Find where the given text appears and provide that cell's center as (x, y) coordinate. 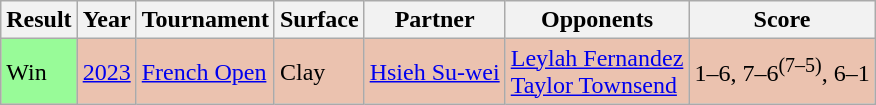
Clay (319, 72)
Win (39, 72)
1–6, 7–6(7–5), 6–1 (782, 72)
Partner (434, 20)
Score (782, 20)
Opponents (597, 20)
2023 (106, 72)
Hsieh Su-wei (434, 72)
Result (39, 20)
Surface (319, 20)
Tournament (205, 20)
Year (106, 20)
French Open (205, 72)
Leylah Fernandez Taylor Townsend (597, 72)
